Pinpoint the cell where the given text exists, returning its (x, y) midpoint coordinate. 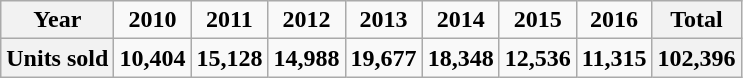
Units sold (58, 58)
2016 (614, 20)
18,348 (460, 58)
2013 (384, 20)
2012 (306, 20)
Total (696, 20)
2011 (230, 20)
10,404 (152, 58)
12,536 (538, 58)
2014 (460, 20)
Year (58, 20)
14,988 (306, 58)
102,396 (696, 58)
2010 (152, 20)
2015 (538, 20)
15,128 (230, 58)
19,677 (384, 58)
11,315 (614, 58)
